Capture the cell that displays the provided text and extract its [x, y] central coordinate. 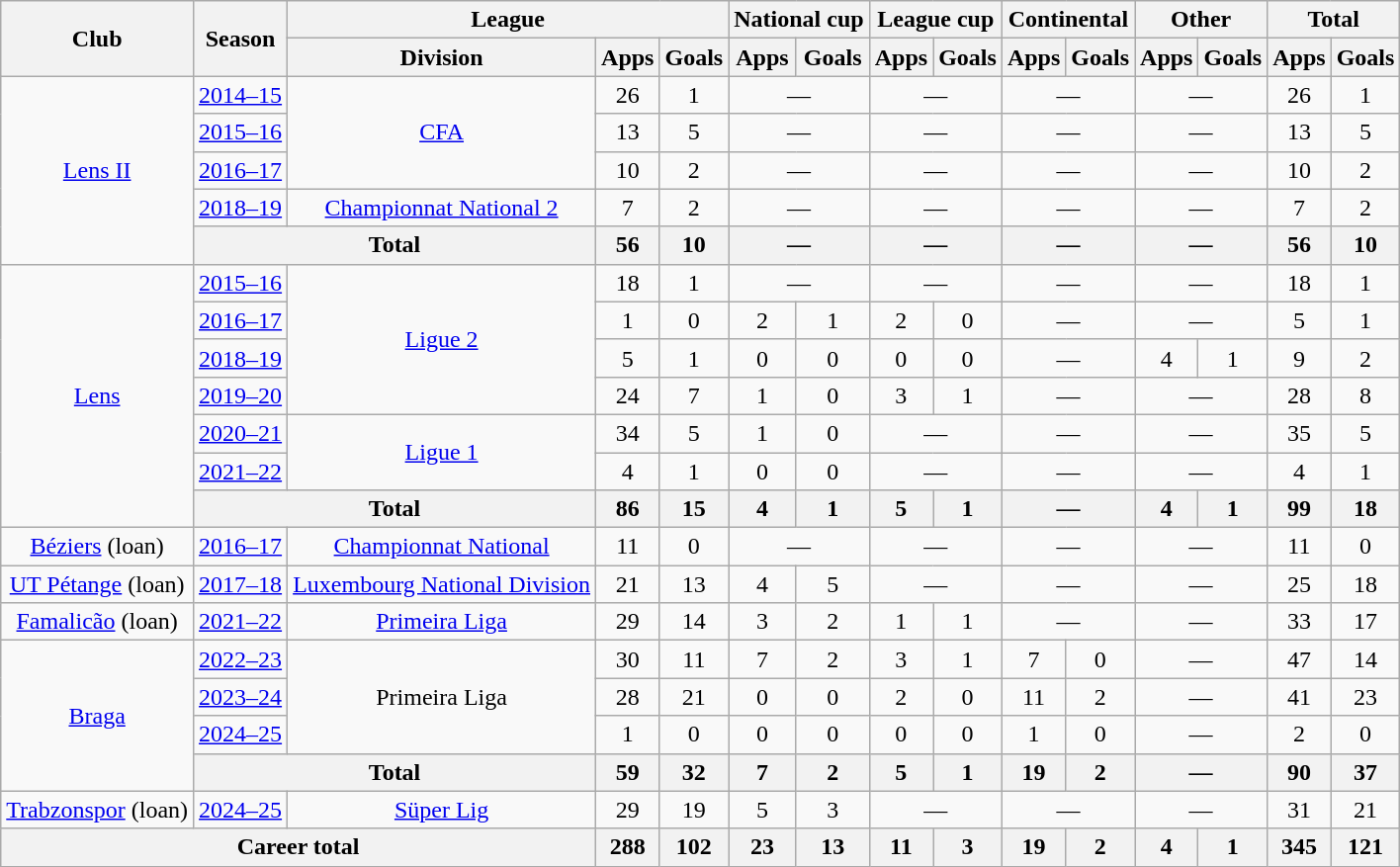
Famalicão (loan) [97, 622]
Continental [1068, 20]
UT Pétange (loan) [97, 584]
41 [1299, 697]
9 [1299, 358]
31 [1299, 810]
Lens [97, 395]
59 [628, 772]
Championnat National 2 [442, 208]
Season [241, 39]
2019–20 [241, 395]
Career total [299, 847]
League [508, 20]
99 [1299, 509]
8 [1365, 395]
345 [1299, 847]
Other [1201, 20]
47 [1299, 659]
86 [628, 509]
32 [694, 772]
2022–23 [241, 659]
Club [97, 39]
34 [628, 433]
37 [1365, 772]
25 [1299, 584]
2017–18 [241, 584]
Ligue 1 [442, 452]
121 [1365, 847]
30 [628, 659]
Béziers (loan) [97, 547]
CFA [442, 132]
33 [1299, 622]
Championnat National [442, 547]
35 [1299, 433]
15 [694, 509]
2023–24 [241, 697]
17 [1365, 622]
Süper Lig [442, 810]
2014–15 [241, 95]
Division [442, 57]
Braga [97, 716]
Luxembourg National Division [442, 584]
Lens II [97, 170]
90 [1299, 772]
National cup [799, 20]
288 [628, 847]
102 [694, 847]
2020–21 [241, 433]
24 [628, 395]
League cup [935, 20]
Ligue 2 [442, 339]
Trabzonspor (loan) [97, 810]
